Extract the (X, Y) coordinate from the center of the cell holding the provided text.  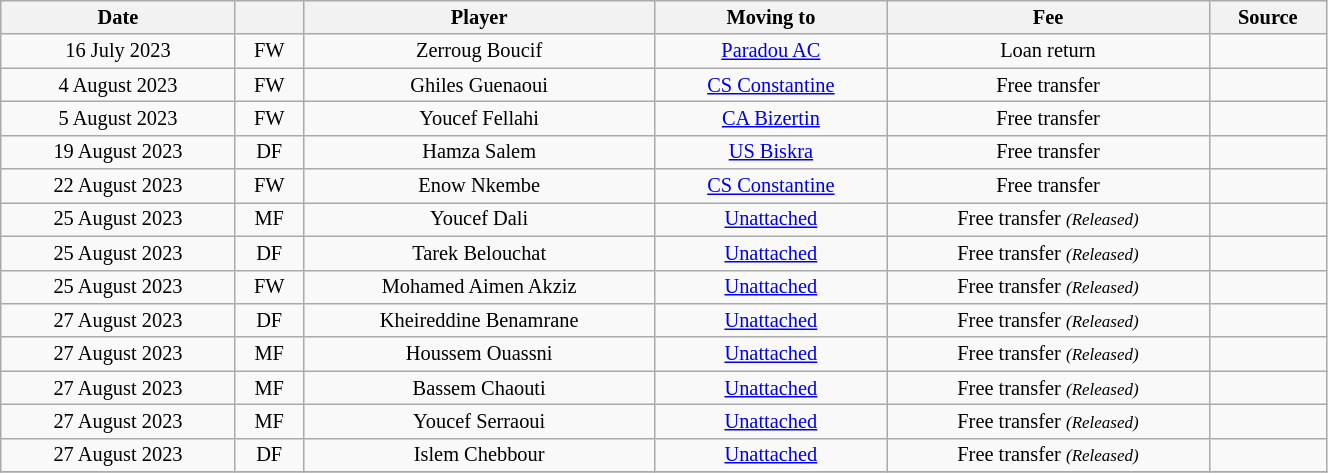
Youcef Fellahi (479, 118)
16 July 2023 (118, 51)
Islem Chebbour (479, 455)
4 August 2023 (118, 85)
Bassem Chaouti (479, 388)
Houssem Ouassni (479, 354)
Mohamed Aimen Akziz (479, 287)
5 August 2023 (118, 118)
Loan return (1048, 51)
Paradou AC (771, 51)
Ghiles Guenaoui (479, 85)
Fee (1048, 17)
CA Bizertin (771, 118)
Youcef Serraoui (479, 421)
Youcef Dali (479, 219)
Source (1268, 17)
Player (479, 17)
Moving to (771, 17)
Enow Nkembe (479, 186)
Zerroug Boucif (479, 51)
Date (118, 17)
22 August 2023 (118, 186)
Hamza Salem (479, 152)
Tarek Belouchat (479, 253)
Kheireddine Benamrane (479, 320)
US Biskra (771, 152)
19 August 2023 (118, 152)
